Extract the [X, Y] coordinate from the center of the cell holding the provided text.  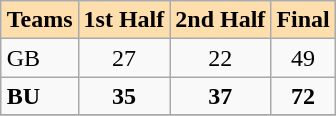
Teams [40, 20]
2nd Half [220, 20]
Final [303, 20]
1st Half [124, 20]
BU [40, 96]
GB [40, 58]
22 [220, 58]
37 [220, 96]
49 [303, 58]
72 [303, 96]
35 [124, 96]
27 [124, 58]
